Pinpoint the cell where the given text exists, returning its [x, y] midpoint coordinate. 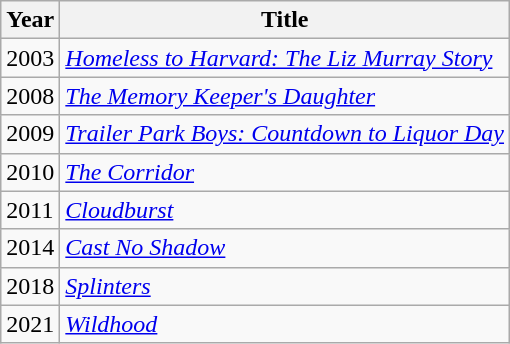
2008 [30, 96]
2003 [30, 58]
2009 [30, 134]
2011 [30, 210]
The Corridor [285, 172]
Splinters [285, 286]
The Memory Keeper's Daughter [285, 96]
2018 [30, 286]
Cast No Shadow [285, 248]
Title [285, 20]
Homeless to Harvard: The Liz Murray Story [285, 58]
Wildhood [285, 324]
2021 [30, 324]
2010 [30, 172]
Year [30, 20]
2014 [30, 248]
Trailer Park Boys: Countdown to Liquor Day [285, 134]
Cloudburst [285, 210]
